Capture the cell that displays the provided text and extract its (x, y) central coordinate. 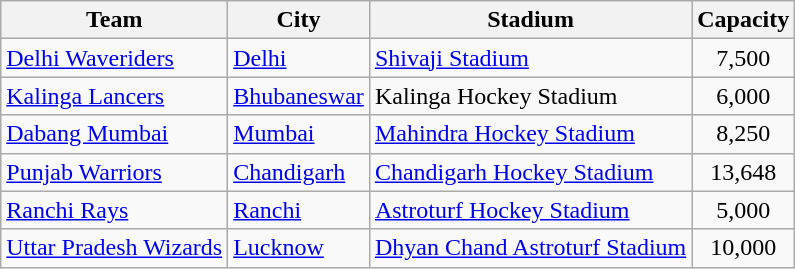
7,500 (744, 58)
10,000 (744, 248)
Shivaji Stadium (530, 58)
Punjab Warriors (114, 172)
Delhi (299, 58)
Uttar Pradesh Wizards (114, 248)
Bhubaneswar (299, 96)
Stadium (530, 20)
5,000 (744, 210)
Capacity (744, 20)
Dhyan Chand Astroturf Stadium (530, 248)
Delhi Waveriders (114, 58)
Mumbai (299, 134)
Chandigarh Hockey Stadium (530, 172)
Dabang Mumbai (114, 134)
Ranchi Rays (114, 210)
City (299, 20)
6,000 (744, 96)
Ranchi (299, 210)
Chandigarh (299, 172)
Team (114, 20)
Astroturf Hockey Stadium (530, 210)
Kalinga Hockey Stadium (530, 96)
8,250 (744, 134)
13,648 (744, 172)
Mahindra Hockey Stadium (530, 134)
Lucknow (299, 248)
Kalinga Lancers (114, 96)
